Capture the cell that displays the provided text and extract its (x, y) central coordinate. 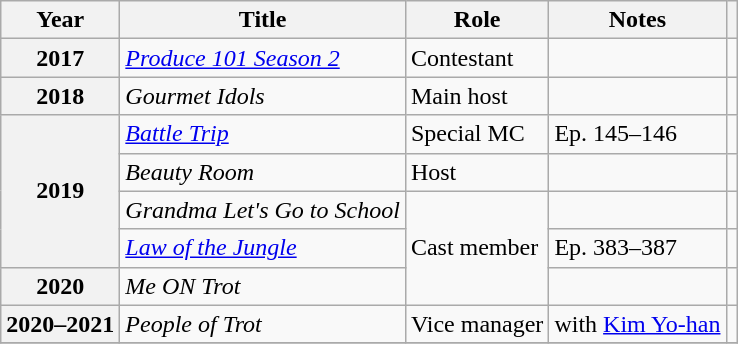
Host (477, 172)
2019 (60, 191)
Role (477, 20)
Gourmet Idols (263, 96)
Produce 101 Season 2 (263, 58)
Me ON Trot (263, 286)
2020 (60, 286)
Beauty Room (263, 172)
with Kim Yo-han (638, 324)
Battle Trip (263, 134)
Year (60, 20)
Ep. 383–387 (638, 248)
Title (263, 20)
People of Trot (263, 324)
Ep. 145–146 (638, 134)
Notes (638, 20)
2020–2021 (60, 324)
Cast member (477, 248)
Contestant (477, 58)
2017 (60, 58)
Special MC (477, 134)
Law of the Jungle (263, 248)
2018 (60, 96)
Main host (477, 96)
Vice manager (477, 324)
Grandma Let's Go to School (263, 210)
